From the cell containing the given text, extract its center point as [X, Y] coordinate. 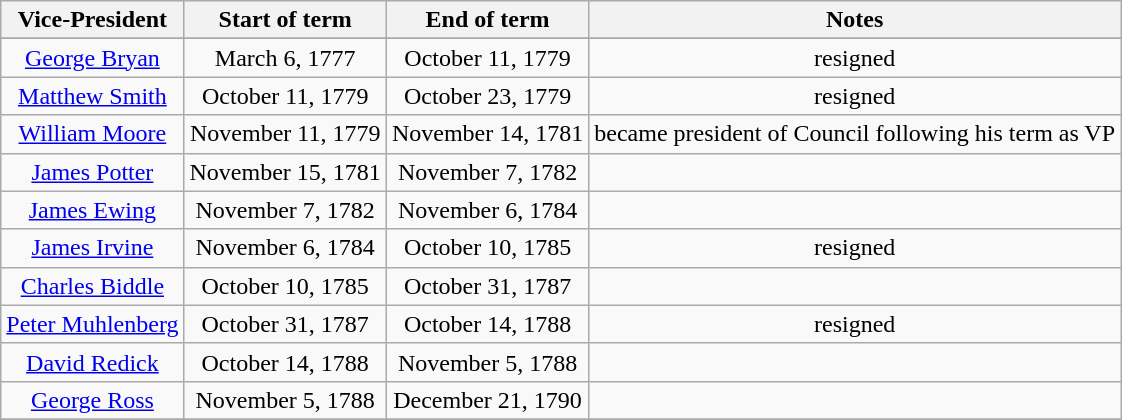
Peter Muhlenberg [92, 324]
November 11, 1779 [285, 134]
Vice-President [92, 20]
December 21, 1790 [487, 400]
End of term [487, 20]
October 23, 1779 [487, 96]
became president of Council following his term as VP [855, 134]
James Irvine [92, 248]
November 15, 1781 [285, 172]
Charles Biddle [92, 286]
David Redick [92, 362]
Notes [855, 20]
Matthew Smith [92, 96]
George Ross [92, 400]
Start of term [285, 20]
George Bryan [92, 58]
William Moore [92, 134]
James Potter [92, 172]
James Ewing [92, 210]
November 14, 1781 [487, 134]
March 6, 1777 [285, 58]
